Scan for the cell matching the given text and deliver its [x, y] coordinate at center. 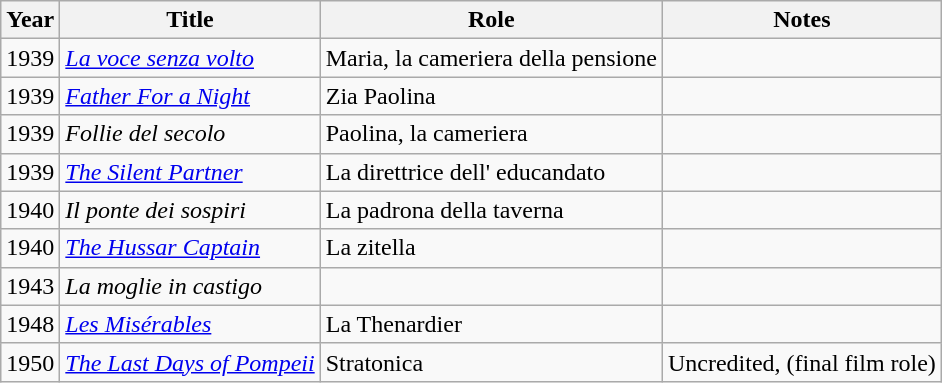
The Silent Partner [190, 172]
La moglie in castigo [190, 286]
Les Misérables [190, 324]
Maria, la cameriera della pensione [491, 58]
La direttrice dell' educandato [491, 172]
Title [190, 20]
1948 [30, 324]
The Last Days of Pompeii [190, 362]
Uncredited, (final film role) [802, 362]
Father For a Night [190, 96]
Role [491, 20]
Follie del secolo [190, 134]
1943 [30, 286]
La zitella [491, 248]
La voce senza volto [190, 58]
Paolina, la cameriera [491, 134]
1950 [30, 362]
Stratonica [491, 362]
Year [30, 20]
La padrona della taverna [491, 210]
La Thenardier [491, 324]
Zia Paolina [491, 96]
Notes [802, 20]
Il ponte dei sospiri [190, 210]
The Hussar Captain [190, 248]
